Scan for the cell matching the given text and deliver its [x, y] coordinate at center. 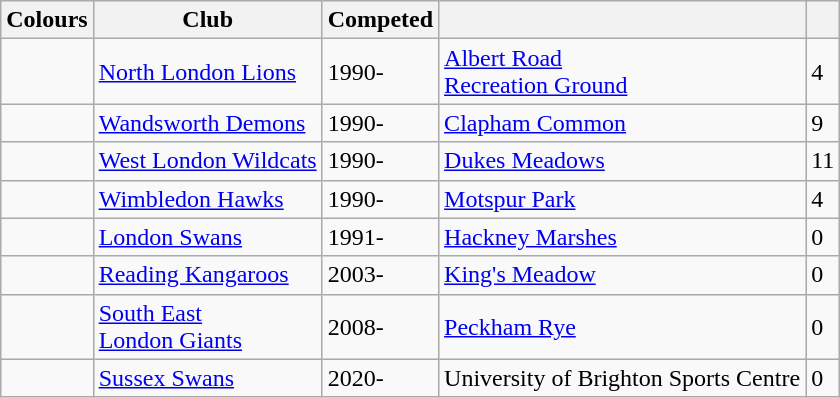
King's Meadow [622, 275]
Competed [380, 20]
London Swans [208, 237]
2003- [380, 275]
Albert Road Recreation Ground [622, 72]
Clapham Common [622, 123]
Dukes Meadows [622, 161]
9 [823, 123]
South EastLondon Giants [208, 326]
Hackney Marshes [622, 237]
North London Lions [208, 72]
Wandsworth Demons [208, 123]
Club [208, 20]
Sussex Swans [208, 378]
West London Wildcats [208, 161]
Reading Kangaroos [208, 275]
11 [823, 161]
Peckham Rye [622, 326]
1991- [380, 237]
University of Brighton Sports Centre [622, 378]
Wimbledon Hawks [208, 199]
Colours [47, 20]
2020- [380, 378]
Motspur Park [622, 199]
2008- [380, 326]
